Search for the cell housing the specified text and yield its (X, Y) center coordinate. 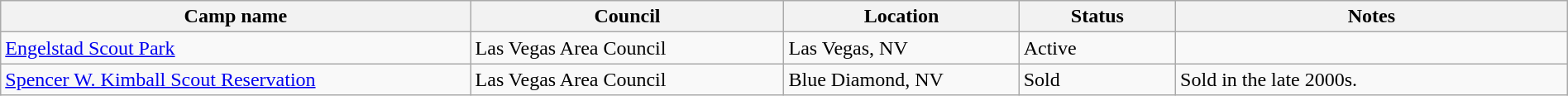
Council (627, 17)
Las Vegas, NV (901, 48)
Spencer W. Kimball Scout Reservation (236, 79)
Location (901, 17)
Engelstad Scout Park (236, 48)
Blue Diamond, NV (901, 79)
Active (1097, 48)
Status (1097, 17)
Sold in the late 2000s. (1372, 79)
Sold (1097, 79)
Camp name (236, 17)
Notes (1372, 17)
